Determine the [x, y] coordinate at the center of the cell enclosing the given text.  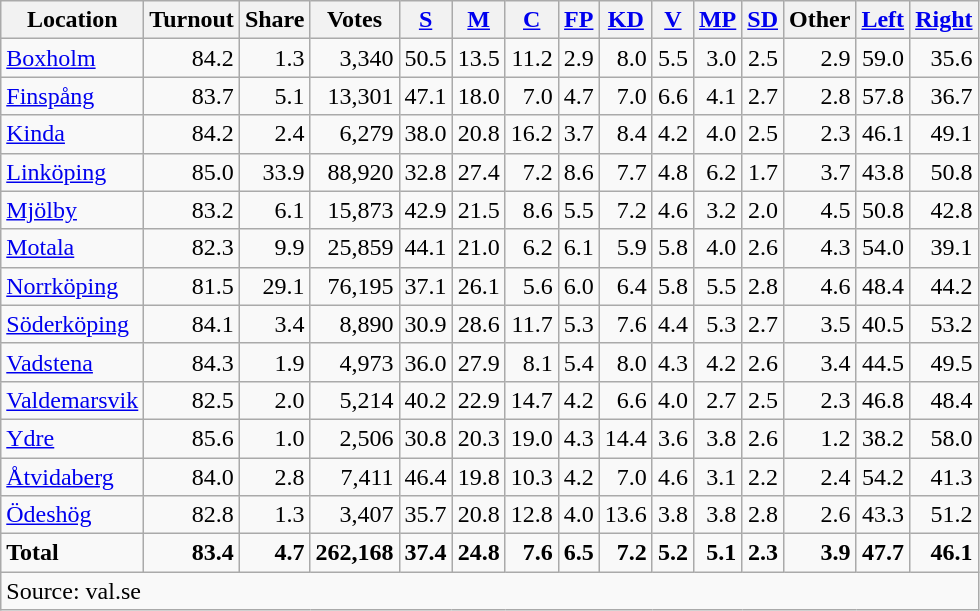
59.0 [883, 58]
42.8 [944, 210]
49.1 [944, 134]
Share [274, 20]
Vadstena [72, 362]
Finspång [72, 96]
C [532, 20]
21.0 [478, 248]
262,168 [354, 553]
41.3 [944, 477]
16.2 [532, 134]
13.6 [626, 515]
4.4 [672, 324]
M [478, 20]
57.8 [883, 96]
54.0 [883, 248]
13.5 [478, 58]
19.8 [478, 477]
76,195 [354, 286]
29.1 [274, 286]
12.8 [532, 515]
Norrköping [72, 286]
43.8 [883, 172]
MP [717, 20]
38.0 [426, 134]
10.3 [532, 477]
14.7 [532, 400]
82.3 [192, 248]
88,920 [354, 172]
6.0 [578, 286]
6.5 [578, 553]
Mjölby [72, 210]
3.0 [717, 58]
47.7 [883, 553]
40.5 [883, 324]
Boxholm [72, 58]
1.0 [274, 438]
3.1 [717, 477]
39.1 [944, 248]
19.0 [532, 438]
85.6 [192, 438]
Valdemarsvik [72, 400]
46.4 [426, 477]
13,301 [354, 96]
85.0 [192, 172]
4.5 [820, 210]
Söderköping [72, 324]
14.4 [626, 438]
20.3 [478, 438]
47.1 [426, 96]
5.6 [532, 286]
6.4 [626, 286]
26.1 [478, 286]
Right [944, 20]
30.9 [426, 324]
83.7 [192, 96]
84.3 [192, 362]
24.8 [478, 553]
Location [72, 20]
44.5 [883, 362]
S [426, 20]
8,890 [354, 324]
Left [883, 20]
KD [626, 20]
6,279 [354, 134]
Other [820, 20]
82.8 [192, 515]
36.0 [426, 362]
5.2 [672, 553]
33.9 [274, 172]
22.9 [478, 400]
46.8 [883, 400]
83.2 [192, 210]
7.7 [626, 172]
51.2 [944, 515]
V [672, 20]
3.2 [717, 210]
3.5 [820, 324]
Kinda [72, 134]
53.2 [944, 324]
37.4 [426, 553]
44.2 [944, 286]
Source: val.se [490, 591]
36.7 [944, 96]
2,506 [354, 438]
42.9 [426, 210]
Linköping [72, 172]
83.4 [192, 553]
21.5 [478, 210]
Total [72, 553]
7,411 [354, 477]
8.1 [532, 362]
Votes [354, 20]
9.9 [274, 248]
27.4 [478, 172]
FP [578, 20]
5.4 [578, 362]
15,873 [354, 210]
5.9 [626, 248]
54.2 [883, 477]
1.2 [820, 438]
3.6 [672, 438]
49.5 [944, 362]
35.6 [944, 58]
35.7 [426, 515]
4.1 [717, 96]
4.8 [672, 172]
44.1 [426, 248]
18.0 [478, 96]
1.9 [274, 362]
SD [763, 20]
38.2 [883, 438]
Motala [72, 248]
58.0 [944, 438]
30.8 [426, 438]
Ödeshög [72, 515]
50.5 [426, 58]
81.5 [192, 286]
25,859 [354, 248]
3,407 [354, 515]
28.6 [478, 324]
40.2 [426, 400]
4,973 [354, 362]
Åtvidaberg [72, 477]
11.7 [532, 324]
11.2 [532, 58]
5,214 [354, 400]
32.8 [426, 172]
84.0 [192, 477]
84.1 [192, 324]
43.3 [883, 515]
1.7 [763, 172]
27.9 [478, 362]
82.5 [192, 400]
8.4 [626, 134]
Turnout [192, 20]
3,340 [354, 58]
2.2 [763, 477]
37.1 [426, 286]
3.9 [820, 553]
Ydre [72, 438]
